Output the (x, y) coordinate of the center of the cell containing the given text.  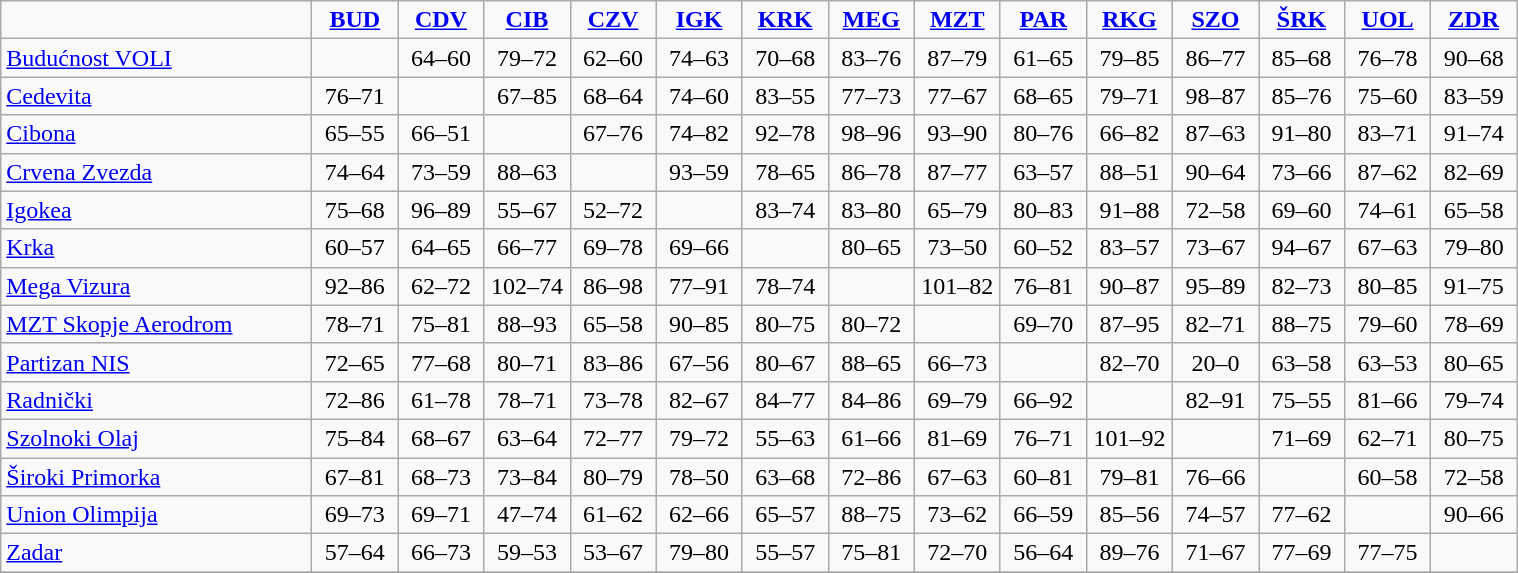
73–67 (1215, 248)
MEG (871, 20)
77–68 (441, 362)
62–71 (1388, 438)
79–74 (1474, 400)
83–55 (785, 96)
CZV (613, 20)
77–73 (871, 96)
80–67 (785, 362)
87–79 (957, 58)
86–77 (1215, 58)
95–89 (1215, 286)
75–55 (1301, 400)
Cedevita (156, 96)
85–68 (1301, 58)
Mega Vizura (156, 286)
69–73 (355, 515)
84–77 (785, 400)
65–55 (355, 134)
63–64 (527, 438)
72–65 (355, 362)
102–74 (527, 286)
67–81 (355, 477)
PAR (1043, 20)
76–81 (1043, 286)
82–69 (1474, 172)
BUD (355, 20)
78–74 (785, 286)
74–82 (699, 134)
89–76 (1129, 553)
UOL (1388, 20)
83–74 (785, 210)
Szolnoki Olaj (156, 438)
74–63 (699, 58)
77–75 (1388, 553)
87–77 (957, 172)
63–68 (785, 477)
MZT (957, 20)
79–60 (1388, 324)
68–64 (613, 96)
20–0 (1215, 362)
60–52 (1043, 248)
67–76 (613, 134)
56–64 (1043, 553)
71–69 (1301, 438)
55–67 (527, 210)
80–71 (527, 362)
83–59 (1474, 96)
87–63 (1215, 134)
78–65 (785, 172)
76–78 (1388, 58)
Partizan NIS (156, 362)
77–62 (1301, 515)
83–57 (1129, 248)
60–81 (1043, 477)
66–59 (1043, 515)
93–90 (957, 134)
90–87 (1129, 286)
66–92 (1043, 400)
Crvena Zvezda (156, 172)
72–77 (613, 438)
Union Olimpija (156, 515)
Cibona (156, 134)
61–65 (1043, 58)
IGK (699, 20)
86–98 (613, 286)
66–82 (1129, 134)
78–50 (699, 477)
91–88 (1129, 210)
74–64 (355, 172)
79–85 (1129, 58)
91–75 (1474, 286)
ŠRK (1301, 20)
70–68 (785, 58)
66–51 (441, 134)
91–80 (1301, 134)
77–69 (1301, 553)
64–65 (441, 248)
73–59 (441, 172)
77–91 (699, 286)
73–66 (1301, 172)
63–57 (1043, 172)
71–67 (1215, 553)
81–66 (1388, 400)
59–53 (527, 553)
73–78 (613, 400)
69–66 (699, 248)
85–56 (1129, 515)
88–63 (527, 172)
Krka (156, 248)
86–78 (871, 172)
67–56 (699, 362)
80–83 (1043, 210)
Radnički (156, 400)
83–86 (613, 362)
80–76 (1043, 134)
69–78 (613, 248)
82–67 (699, 400)
90–64 (1215, 172)
RKG (1129, 20)
85–76 (1301, 96)
84–86 (871, 400)
61–62 (613, 515)
47–74 (527, 515)
80–85 (1388, 286)
68–65 (1043, 96)
60–57 (355, 248)
98–96 (871, 134)
KRK (785, 20)
88–93 (527, 324)
73–62 (957, 515)
77–67 (957, 96)
66–77 (527, 248)
88–51 (1129, 172)
52–72 (613, 210)
Široki Primorka (156, 477)
82–91 (1215, 400)
79–81 (1129, 477)
74–61 (1388, 210)
65–57 (785, 515)
ZDR (1474, 20)
82–71 (1215, 324)
73–50 (957, 248)
62–60 (613, 58)
94–67 (1301, 248)
78–69 (1474, 324)
91–74 (1474, 134)
90–68 (1474, 58)
83–80 (871, 210)
88–65 (871, 362)
74–57 (1215, 515)
67–85 (527, 96)
69–70 (1043, 324)
Zadar (156, 553)
81–69 (957, 438)
90–85 (699, 324)
63–53 (1388, 362)
62–72 (441, 286)
MZT Skopje Aerodrom (156, 324)
69–71 (441, 515)
92–78 (785, 134)
80–72 (871, 324)
61–66 (871, 438)
68–67 (441, 438)
75–84 (355, 438)
101–82 (957, 286)
74–60 (699, 96)
83–76 (871, 58)
64–60 (441, 58)
62–66 (699, 515)
63–58 (1301, 362)
Igokea (156, 210)
75–60 (1388, 96)
82–70 (1129, 362)
57–64 (355, 553)
69–79 (957, 400)
53–67 (613, 553)
90–66 (1474, 515)
Budućnost VOLI (156, 58)
73–84 (527, 477)
CIB (527, 20)
92–86 (355, 286)
SZO (1215, 20)
79–71 (1129, 96)
69–60 (1301, 210)
60–58 (1388, 477)
87–62 (1388, 172)
76–66 (1215, 477)
82–73 (1301, 286)
72–70 (957, 553)
68–73 (441, 477)
55–63 (785, 438)
98–87 (1215, 96)
75–68 (355, 210)
CDV (441, 20)
93–59 (699, 172)
83–71 (1388, 134)
61–78 (441, 400)
80–79 (613, 477)
55–57 (785, 553)
65–79 (957, 210)
87–95 (1129, 324)
96–89 (441, 210)
101–92 (1129, 438)
